For the text-containing cell, return its midpoint in (X, Y) coordinate format. 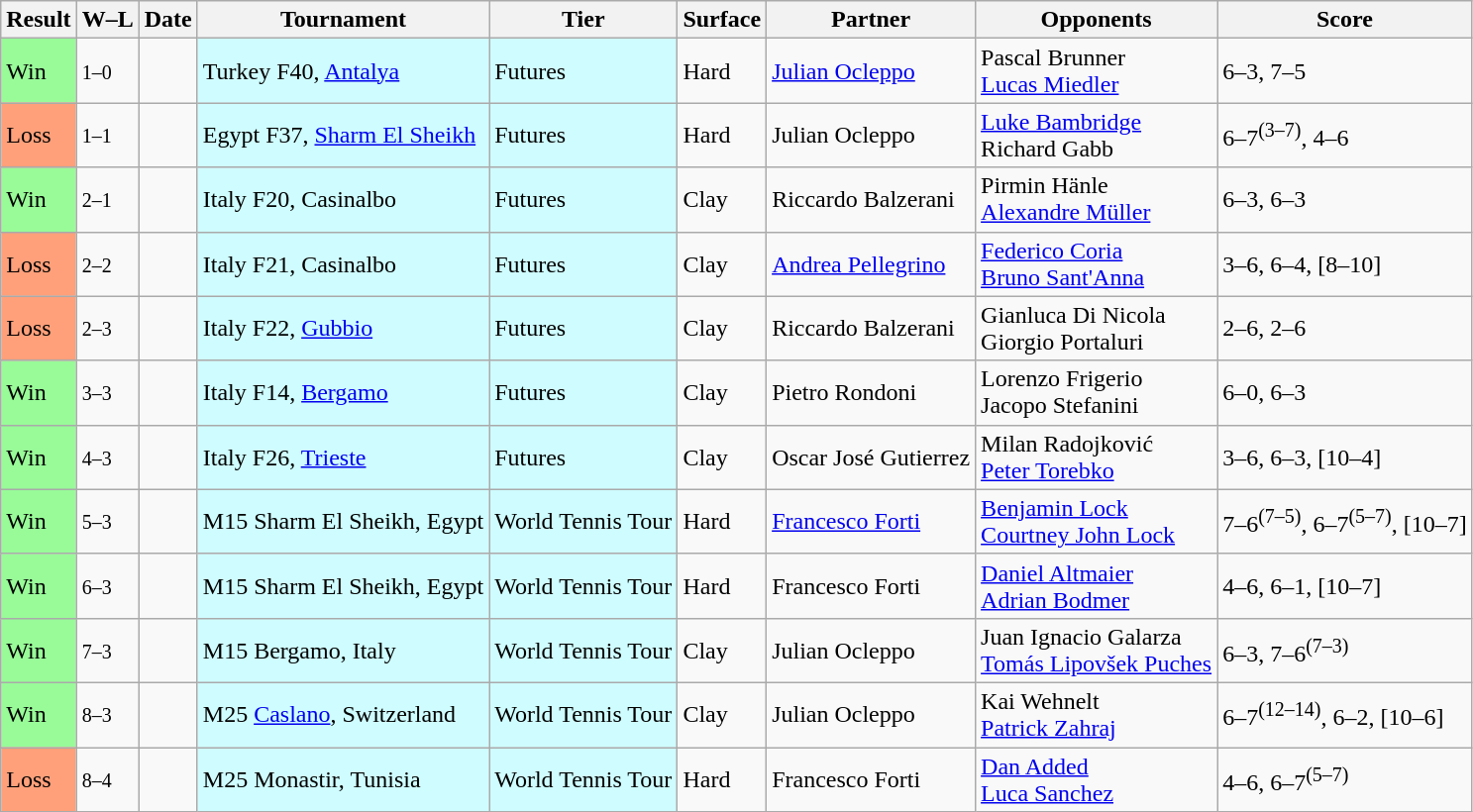
3–6, 6–3, [10–4] (1345, 457)
Benjamin Lock Courtney John Lock (1097, 521)
Italy F26, Trieste (343, 457)
Milan Radojković Peter Torebko (1097, 457)
Date (168, 20)
2–6, 2–6 (1345, 329)
W–L (107, 20)
6–7(12–14), 6–2, [10–6] (1345, 715)
6–3 (107, 586)
Tournament (343, 20)
Andrea Pellegrino (872, 263)
Lorenzo Frigerio Jacopo Stefanini (1097, 392)
2–2 (107, 263)
7–6(7–5), 6–7(5–7), [10–7] (1345, 521)
Luke Bambridge Richard Gabb (1097, 135)
Pietro Rondoni (872, 392)
Italy F21, Casinalbo (343, 263)
3–3 (107, 392)
8–4 (107, 778)
6–0, 6–3 (1345, 392)
7–3 (107, 650)
M25 Monastir, Tunisia (343, 778)
Italy F14, Bergamo (343, 392)
Daniel Altmaier Adrian Bodmer (1097, 586)
3–6, 6–4, [8–10] (1345, 263)
Score (1345, 20)
Kai Wehnelt Patrick Zahraj (1097, 715)
Dan Added Luca Sanchez (1097, 778)
1–0 (107, 71)
Juan Ignacio Galarza Tomás Lipovšek Puches (1097, 650)
Result (39, 20)
Pascal Brunner Lucas Miedler (1097, 71)
Egypt F37, Sharm El Sheikh (343, 135)
2–3 (107, 329)
Opponents (1097, 20)
Turkey F40, Antalya (343, 71)
8–3 (107, 715)
1–1 (107, 135)
Gianluca Di Nicola Giorgio Portaluri (1097, 329)
6–3, 7–6(7–3) (1345, 650)
5–3 (107, 521)
Pirmin Hänle Alexandre Müller (1097, 200)
Federico Coria Bruno Sant'Anna (1097, 263)
Italy F20, Casinalbo (343, 200)
Partner (872, 20)
4–6, 6–7(5–7) (1345, 778)
2–1 (107, 200)
Oscar José Gutierrez (872, 457)
M15 Bergamo, Italy (343, 650)
Surface (722, 20)
4–3 (107, 457)
6–3, 7–5 (1345, 71)
Tier (583, 20)
6–7(3–7), 4–6 (1345, 135)
Italy F22, Gubbio (343, 329)
6–3, 6–3 (1345, 200)
M25 Caslano, Switzerland (343, 715)
4–6, 6–1, [10–7] (1345, 586)
